Return the (x, y) coordinate for the center point of the cell that contains the specified text.  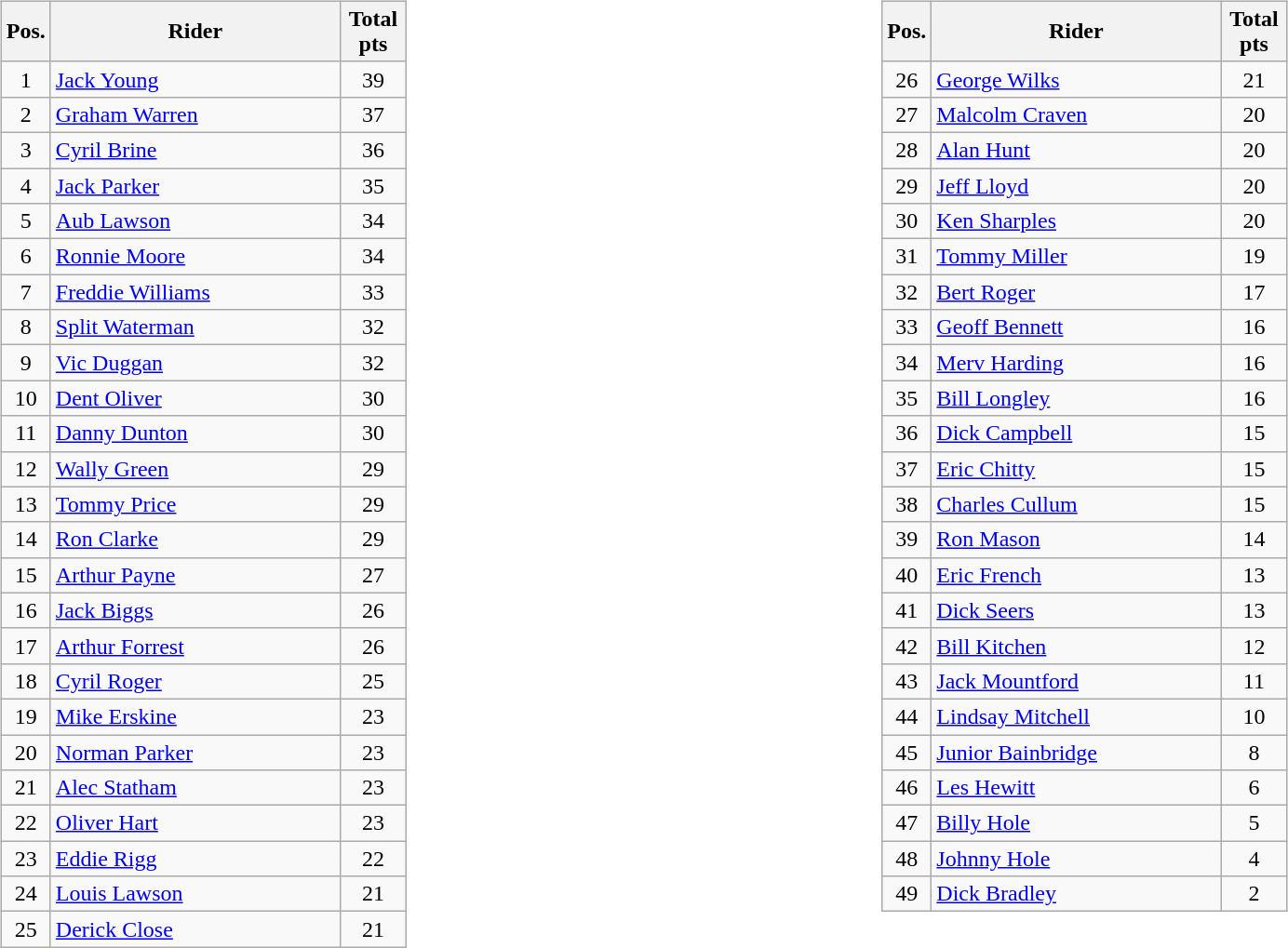
Danny Dunton (195, 434)
Arthur Payne (195, 575)
Bill Longley (1076, 398)
46 (906, 788)
Freddie Williams (195, 292)
Jack Parker (195, 185)
44 (906, 716)
Geoff Bennett (1076, 327)
43 (906, 681)
Dick Campbell (1076, 434)
41 (906, 610)
18 (26, 681)
Johnny Hole (1076, 859)
George Wilks (1076, 79)
9 (26, 363)
Eric French (1076, 575)
Bert Roger (1076, 292)
7 (26, 292)
Dick Seers (1076, 610)
Merv Harding (1076, 363)
47 (906, 823)
24 (26, 894)
Ronnie Moore (195, 257)
Billy Hole (1076, 823)
Jack Young (195, 79)
48 (906, 859)
Dent Oliver (195, 398)
40 (906, 575)
Louis Lawson (195, 894)
Cyril Roger (195, 681)
Eric Chitty (1076, 469)
3 (26, 150)
Derick Close (195, 929)
31 (906, 257)
Norman Parker (195, 753)
Ken Sharples (1076, 221)
Lindsay Mitchell (1076, 716)
Junior Bainbridge (1076, 753)
Jack Mountford (1076, 681)
Aub Lawson (195, 221)
49 (906, 894)
Arthur Forrest (195, 646)
28 (906, 150)
Alec Statham (195, 788)
Jeff Lloyd (1076, 185)
Tommy Price (195, 504)
Wally Green (195, 469)
Split Waterman (195, 327)
Oliver Hart (195, 823)
Charles Cullum (1076, 504)
Graham Warren (195, 114)
Ron Mason (1076, 540)
1 (26, 79)
45 (906, 753)
Bill Kitchen (1076, 646)
Mike Erskine (195, 716)
Alan Hunt (1076, 150)
Ron Clarke (195, 540)
Eddie Rigg (195, 859)
Tommy Miller (1076, 257)
Malcolm Craven (1076, 114)
Vic Duggan (195, 363)
38 (906, 504)
Dick Bradley (1076, 894)
Jack Biggs (195, 610)
42 (906, 646)
Cyril Brine (195, 150)
Les Hewitt (1076, 788)
